Extract the [x, y] coordinate from the center of the cell holding the provided text.  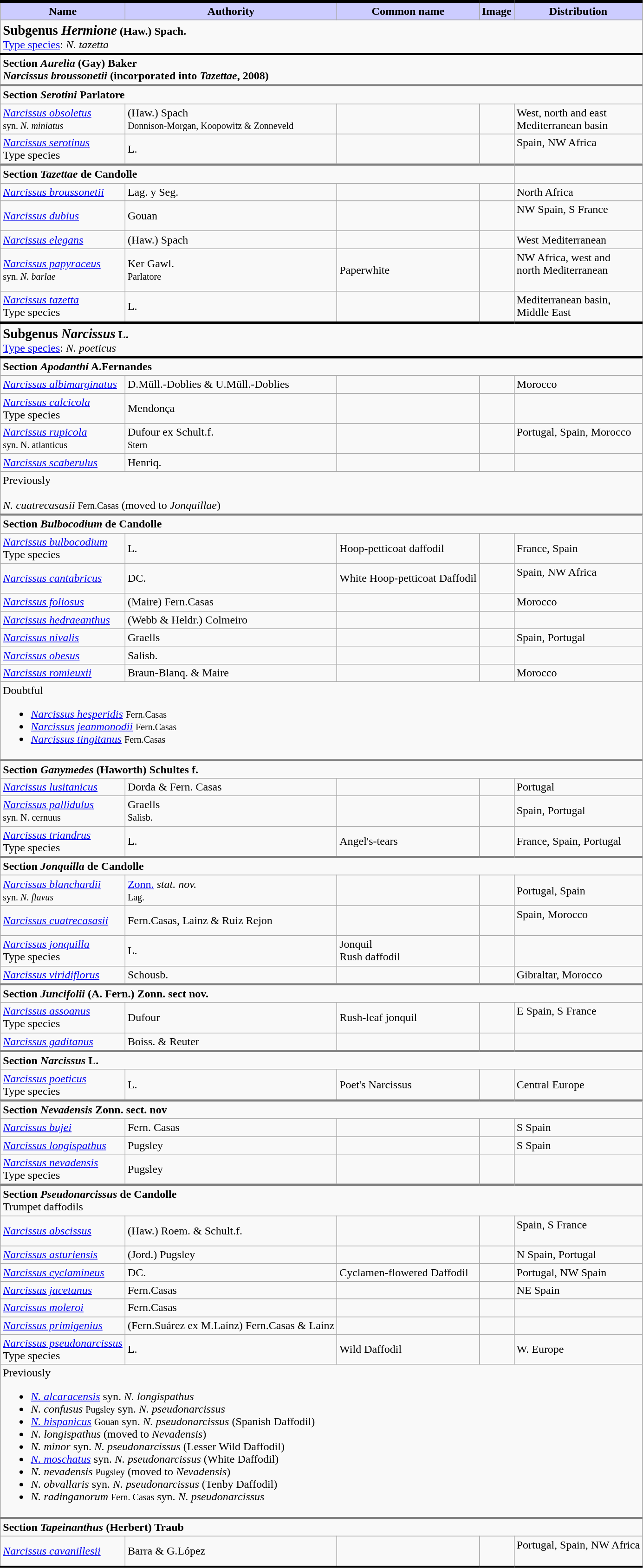
Section Nevadensis Zonn. sect. nov [321, 1110]
Wild Daffodil [409, 1349]
West Mediterranean [578, 240]
Narcissus cantabricus [63, 578]
Salisb. [231, 655]
North Africa [578, 192]
Narcissus cuatrecasasii [63, 920]
Narcissus scaberulus [63, 463]
Fern.Casas, Lainz & Ruiz Rejon [231, 920]
E Spain, S France [578, 1018]
NW Africa, west andnorth Mediterranean [578, 270]
France, Spain, Portugal [578, 842]
Narcissus lusitanicus [63, 787]
Narcissus cavanillesii [63, 1551]
Section Apodanthi A.Fernandes [321, 366]
Ker Gawl.Parlatore [231, 270]
Portugal [578, 787]
Narcissus pallidulussyn. N. cernuus [63, 811]
Section Juncifolii (A. Fern.) Zonn. sect nov. [321, 994]
Narcissus serotinusType species [63, 149]
Narcissus jacetanus [63, 1290]
White Hoop-petticoat Daffodil [409, 578]
Narcissus gaditanus [63, 1042]
Section Narcissus L. [321, 1060]
Section Ganymedes (Haworth) Schultes f. [321, 769]
Narcissus abscissus [63, 1231]
Narcissus pseudonarcissusType species [63, 1349]
Section Bulbocodium de Candolle [321, 524]
Narcissus asturiensis [63, 1255]
Poet's Narcissus [409, 1085]
PreviouslyN. cuatrecasasii Fern.Casas (moved to Jonquillae) [321, 493]
Narcissus bujei [63, 1127]
Schousb. [231, 975]
Narcissus albimarginatus [63, 385]
Narcissus viridiflorus [63, 975]
Henriq. [231, 463]
Narcissus poeticusType species [63, 1085]
Subgenus Hermione (Haw.) Spach.Type species: N. tazetta [321, 37]
Narcissus obesus [63, 655]
Section Pseudonarcissus de CandolleTrumpet daffodils [321, 1201]
Narcissus obsoletussyn. N. miniatus [63, 119]
Fern. Casas [231, 1127]
Section Tazettae de Candolle [257, 174]
Narcissus cyclamineus [63, 1272]
Narcissus romieuxii [63, 673]
Portugal, Spain, NW Africa [578, 1551]
(Haw.) Spach [231, 240]
GraellsSalisb. [231, 811]
France, Spain [578, 548]
Narcissus jonquillaType species [63, 951]
(Jord.) Pugsley [231, 1255]
(Maire) Fern.Casas [231, 602]
(Webb & Heldr.) Colmeiro [231, 620]
Mendonça [231, 408]
Narcissus primigenius [63, 1325]
DoubtfulNarcissus hesperidis Fern.CasasNarcissus jeanmonodii Fern.CasasNarcissus tingitanus Fern.Casas [321, 721]
Lag. y Seg. [231, 192]
Hoop-petticoat daffodil [409, 548]
(Haw.) Roem. & Schult.f. [231, 1231]
Dorda & Fern. Casas [231, 787]
Section Jonquilla de Candolle [321, 866]
Subgenus Narcissus L.Type species: N. poeticus [321, 340]
Central Europe [578, 1085]
Zonn. stat. nov.Lag. [231, 891]
Distribution [578, 11]
Gouan [231, 216]
Graells [231, 637]
Dufour [231, 1018]
Narcissus bulbocodiumType species [63, 548]
Narcissus calcicolaType species [63, 408]
Gibraltar, Morocco [578, 975]
NW Spain, S France [578, 216]
Authority [231, 11]
West, north and eastMediterranean basin [578, 119]
Narcissus papyraceussyn. N. barlae [63, 270]
Section Serotini Parlatore [321, 95]
Rush-leaf jonquil [409, 1018]
Narcissus nivalis [63, 637]
W. Europe [578, 1349]
Narcissus rupicolasyn. N. atlanticus [63, 439]
Barra & G.López [231, 1551]
Section Aurelia (Gay) BakerNarcissus broussonetii (incorporated into Tazettae, 2008) [321, 70]
N Spain, Portugal [578, 1255]
Narcissus hedraeanthus [63, 620]
Boiss. & Reuter [231, 1042]
Dufour ex Schult.f.Stern [231, 439]
(Fern.Suárez ex M.Laínz) Fern.Casas & Laínz [231, 1325]
Portugal, Spain, Morocco [578, 439]
Portugal, Spain [578, 891]
Common name [409, 11]
Name [63, 11]
Braun-Blanq. & Maire [231, 673]
Narcissus triandrusType species [63, 842]
Narcissus broussonetii [63, 192]
Section Tapeinanthus (Herbert) Traub [321, 1527]
Narcissus moleroi [63, 1308]
Narcissus foliosus [63, 602]
Narcissus longispathus [63, 1145]
Spain, Morocco [578, 920]
Narcissus blanchardiisyn. N. flavus [63, 891]
Narcissus dubius [63, 216]
D.Müll.-Doblies & U.Müll.-Doblies [231, 385]
Narcissus elegans [63, 240]
NE Spain [578, 1290]
Image [497, 11]
Spain, S France [578, 1231]
Narcissus tazettaType species [63, 307]
Mediterranean basin,Middle East [578, 307]
Narcissus assoanusType species [63, 1018]
(Haw.) SpachDonnison-Morgan, Koopowitz & Zonneveld [231, 119]
Cyclamen-flowered Daffodil [409, 1272]
Narcissus nevadensisType species [63, 1170]
JonquilRush daffodil [409, 951]
Angel's-tears [409, 842]
Paperwhite [409, 270]
Portugal, NW Spain [578, 1272]
